Return the [X, Y] coordinate for the center point of the cell that contains the specified text.  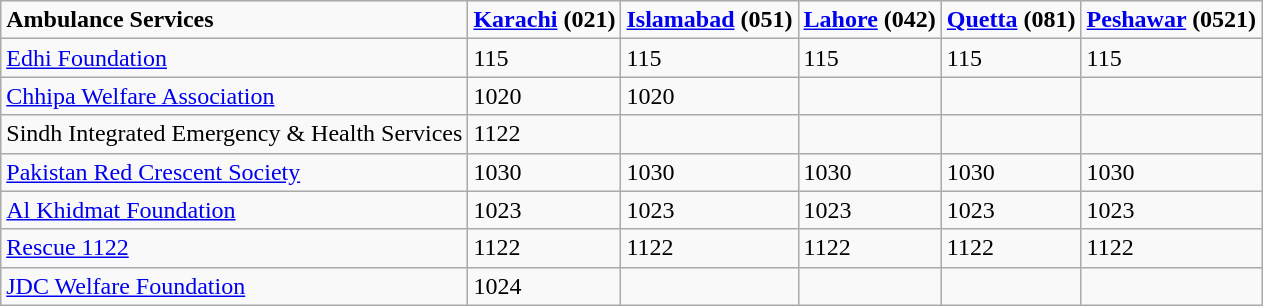
JDC Welfare Foundation [234, 286]
Chhipa Welfare Association [234, 96]
Al Khidmat Foundation [234, 210]
Islamabad (051) [710, 20]
Peshawar (0521) [1172, 20]
Rescue 1122 [234, 248]
Sindh Integrated Emergency & Health Services [234, 134]
Ambulance Services [234, 20]
Edhi Foundation [234, 58]
Quetta (081) [1011, 20]
Pakistan Red Crescent Society [234, 172]
Karachi (021) [544, 20]
1024 [544, 286]
Lahore (042) [870, 20]
